Find where the given text appears and provide that cell's center as (X, Y) coordinate. 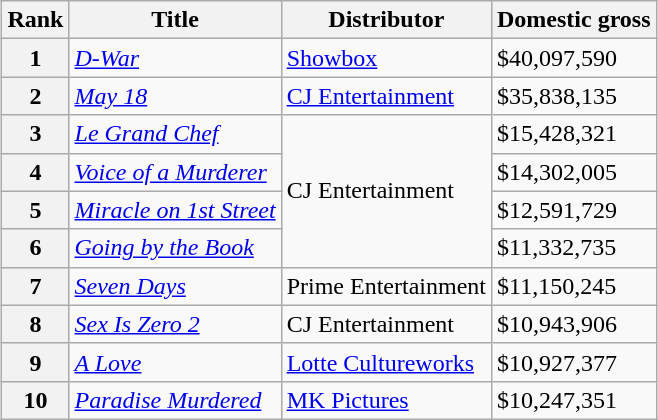
$10,927,377 (574, 362)
9 (36, 362)
$14,302,005 (574, 172)
$11,150,245 (574, 286)
6 (36, 248)
$11,332,735 (574, 248)
$10,943,906 (574, 324)
May 18 (175, 96)
4 (36, 172)
2 (36, 96)
$12,591,729 (574, 210)
Showbox (386, 58)
Prime Entertainment (386, 286)
$35,838,135 (574, 96)
8 (36, 324)
7 (36, 286)
Sex Is Zero 2 (175, 324)
Paradise Murdered (175, 400)
A Love (175, 362)
Distributor (386, 20)
Title (175, 20)
3 (36, 134)
Le Grand Chef (175, 134)
1 (36, 58)
Seven Days (175, 286)
D-War (175, 58)
Voice of a Murderer (175, 172)
$10,247,351 (574, 400)
5 (36, 210)
Lotte Cultureworks (386, 362)
10 (36, 400)
$15,428,321 (574, 134)
MK Pictures (386, 400)
Rank (36, 20)
Miracle on 1st Street (175, 210)
Domestic gross (574, 20)
$40,097,590 (574, 58)
Going by the Book (175, 248)
